For the text-containing cell, return its midpoint in [X, Y] coordinate format. 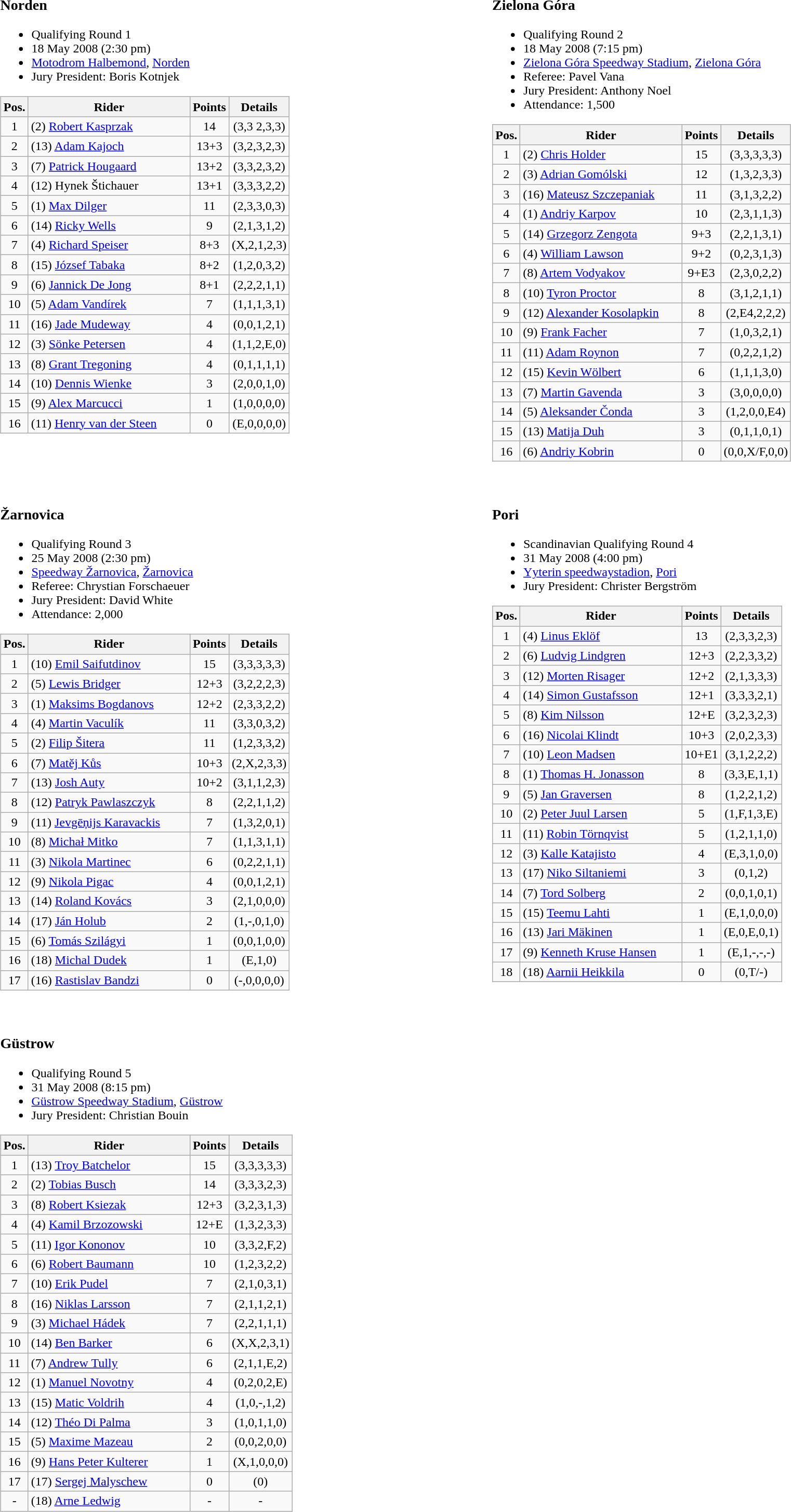
(12) Alexander Kosolapkin [601, 313]
(8) Robert Ksiezak [109, 1205]
(6) Andriy Kobrin [601, 451]
12+1 [702, 695]
(2) Tobias Busch [109, 1185]
(6) Ludvig Lindgren [601, 655]
(1,3,2,0,1) [259, 822]
(15) Matic Voldrih [109, 1402]
(0,2,0,2,E) [260, 1383]
(3,2,3,1,3) [260, 1205]
(16) Mateusz Szczepaniak [601, 194]
(0,0,2,0,0) [260, 1442]
(2,1,3,3,3) [751, 675]
(16) Jade Mudeway [109, 324]
(8) Kim Nilsson [601, 715]
(2,1,0,0,0) [259, 901]
8+2 [209, 265]
(12) Patryk Pawlaszczyk [109, 802]
18 [506, 972]
(3) Adrian Gomólski [601, 175]
(14) Simon Gustafsson [601, 695]
(4) Linus Eklöf [601, 636]
13+2 [209, 166]
(17) Ján Holub [109, 921]
(3,1,1,2,3) [259, 783]
(0,2,2,1,1) [259, 862]
(3,3,0,3,2) [259, 723]
(14) Roland Kovács [109, 901]
(18) Michal Dudek [109, 960]
(2,3,3,0,3) [259, 206]
(8) Grant Tregoning [109, 364]
(2,1,1,E,2) [260, 1363]
(2) Robert Kasprzak [109, 126]
(0,0,X/F,0,0) [756, 451]
(1) Max Dilger [109, 206]
(15) Teemu Lahti [601, 913]
(3) Kalle Katajisto [601, 853]
(3,2,2,2,3) [259, 684]
(1,-,0,1,0) [259, 921]
(11) Robin Törnqvist [601, 834]
(2) Filip Šitera [109, 743]
(12) Hynek Štichauer [109, 186]
(6) Jannick De Jong [109, 285]
(2,1,1,2,1) [260, 1303]
(3) Michael Hádek [109, 1323]
(0,1,2) [751, 873]
(1,1,1,3,0) [756, 372]
(9) Kenneth Kruse Hansen [601, 952]
9+2 [702, 253]
(3,3,2,F,2) [260, 1244]
(2,2,2,1,1) [259, 285]
(4) Richard Speiser [109, 245]
(1,2,0,0,E4) [756, 411]
(2,2,3,3,2) [751, 655]
(12) Morten Risager [601, 675]
(1,1,2,E,0) [259, 344]
(E,0,E,0,1) [751, 932]
(2,E4,2,2,2) [756, 313]
(12) Théo Di Palma [109, 1422]
(3,3,3,2,1) [751, 695]
(9) Frank Facher [601, 332]
10+2 [209, 783]
(0,T/-) [751, 972]
(3,1,2,2,2) [751, 755]
(2,X,2,3,3) [259, 763]
(14) Grzegorz Zengota [601, 234]
(7) Matěj Kůs [109, 763]
(0) [260, 1481]
(E,0,0,0,0) [259, 423]
(18) Arne Ledwig [109, 1501]
(1,2,2,1,2) [751, 794]
(3,1,2,1,1) [756, 293]
(9) Alex Marcucci [109, 403]
8+1 [209, 285]
(2,0,2,3,3) [751, 735]
(2,3,3,2,2) [259, 703]
(4) William Lawson [601, 253]
13+1 [209, 186]
(2,3,0,2,2) [756, 273]
(7) Tord Solberg [601, 893]
(6) Tomás Szilágyi [109, 941]
(16) Niklas Larsson [109, 1303]
(14) Ben Barker [109, 1343]
(3,3,E,1,1) [751, 774]
(E,1,0) [259, 960]
(6) Robert Baumann [109, 1264]
(1,2,1,1,0) [751, 834]
(0,2,2,1,2) [756, 352]
(5) Lewis Bridger [109, 684]
(2) Peter Juul Larsen [601, 814]
(2,2,1,1,1) [260, 1323]
(2,1,3,1,2) [259, 225]
(3) Sönke Petersen [109, 344]
(13) Troy Batchelor [109, 1165]
(4) Kamil Brzozowski [109, 1224]
(5) Maxime Mazeau [109, 1442]
(10) Dennis Wienke [109, 383]
(0,0,1,0,0) [259, 941]
(15) József Tabaka [109, 265]
(3,0,0,0,0) [756, 392]
(13) Josh Auty [109, 783]
(8) Artem Vodyakov [601, 273]
9+3 [702, 234]
(5) Adam Vandírek [109, 304]
(11) Igor Kononov [109, 1244]
(3,3,2,3,2) [259, 166]
(0,2,3,1,3) [756, 253]
(E,1,-,-,-) [751, 952]
(-,0,0,0,0) [259, 980]
(11) Jevgēņijs Karavackis [109, 822]
(X,2,1,2,3) [259, 245]
(7) Andrew Tully [109, 1363]
10+E1 [702, 755]
(1,1,1,3,1) [259, 304]
(1,0,3,2,1) [756, 332]
(1,0,-,1,2) [260, 1402]
8+3 [209, 245]
(1) Manuel Novotny [109, 1383]
(1,2,3,2,2) [260, 1264]
9+E3 [702, 273]
(5) Aleksander Čonda [601, 411]
(13) Jari Mäkinen [601, 932]
(1,2,0,3,2) [259, 265]
(1,1,3,1,1) [259, 842]
(E,1,0,0,0) [751, 913]
(2,3,1,1,3) [756, 214]
(1) Thomas H. Jonasson [601, 774]
(3,3 2,3,3) [259, 126]
(2) Chris Holder [601, 154]
(5) Jan Graversen [601, 794]
(10) Emil Saifutdinov [109, 664]
(18) Aarnii Heikkila [601, 972]
(3,3,3,2,3) [260, 1185]
(3,3,3,2,2) [259, 186]
(1,0,0,0,0) [259, 403]
(2,2,1,3,1) [756, 234]
(2,0,0,1,0) [259, 383]
(13) Adam Kajoch [109, 146]
(8) Michał Mitko [109, 842]
(17) Sergej Malyschew [109, 1481]
(X,1,0,0,0) [260, 1462]
(2,2,1,1,2) [259, 802]
(11) Henry van der Steen [109, 423]
(0,1,1,1,1) [259, 364]
(10) Leon Madsen [601, 755]
(16) Rastislav Bandzi [109, 980]
(1) Andriy Karpov [601, 214]
(9) Nikola Pigac [109, 881]
(4) Martin Vaculík [109, 723]
(17) Niko Siltaniemi [601, 873]
(X,X,2,3,1) [260, 1343]
13+3 [209, 146]
(15) Kevin Wölbert [601, 372]
(11) Adam Roynon [601, 352]
(16) Nicolai Klindt [601, 735]
(10) Erik Pudel [109, 1283]
(1,F,1,3,E) [751, 814]
(3) Nikola Martinec [109, 862]
(13) Matija Duh [601, 431]
(1,0,1,1,0) [260, 1422]
(2,3,3,2,3) [751, 636]
(9) Hans Peter Kulterer [109, 1462]
(7) Martin Gavenda [601, 392]
(E,3,1,0,0) [751, 853]
(3,1,3,2,2) [756, 194]
(2,1,0,3,1) [260, 1283]
(1) Maksims Bogdanovs [109, 703]
(0,1,1,0,1) [756, 431]
(10) Tyron Proctor [601, 293]
(1,2,3,3,2) [259, 743]
(0,0,1,0,1) [751, 893]
(7) Patrick Hougaard [109, 166]
(14) Ricky Wells [109, 225]
